Pinpoint the cell where the given text exists, returning its (X, Y) midpoint coordinate. 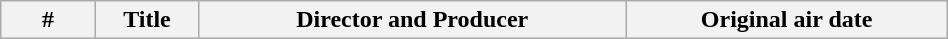
Director and Producer (412, 20)
Title (146, 20)
# (48, 20)
Original air date (786, 20)
